For the text-containing cell, return its midpoint in (X, Y) coordinate format. 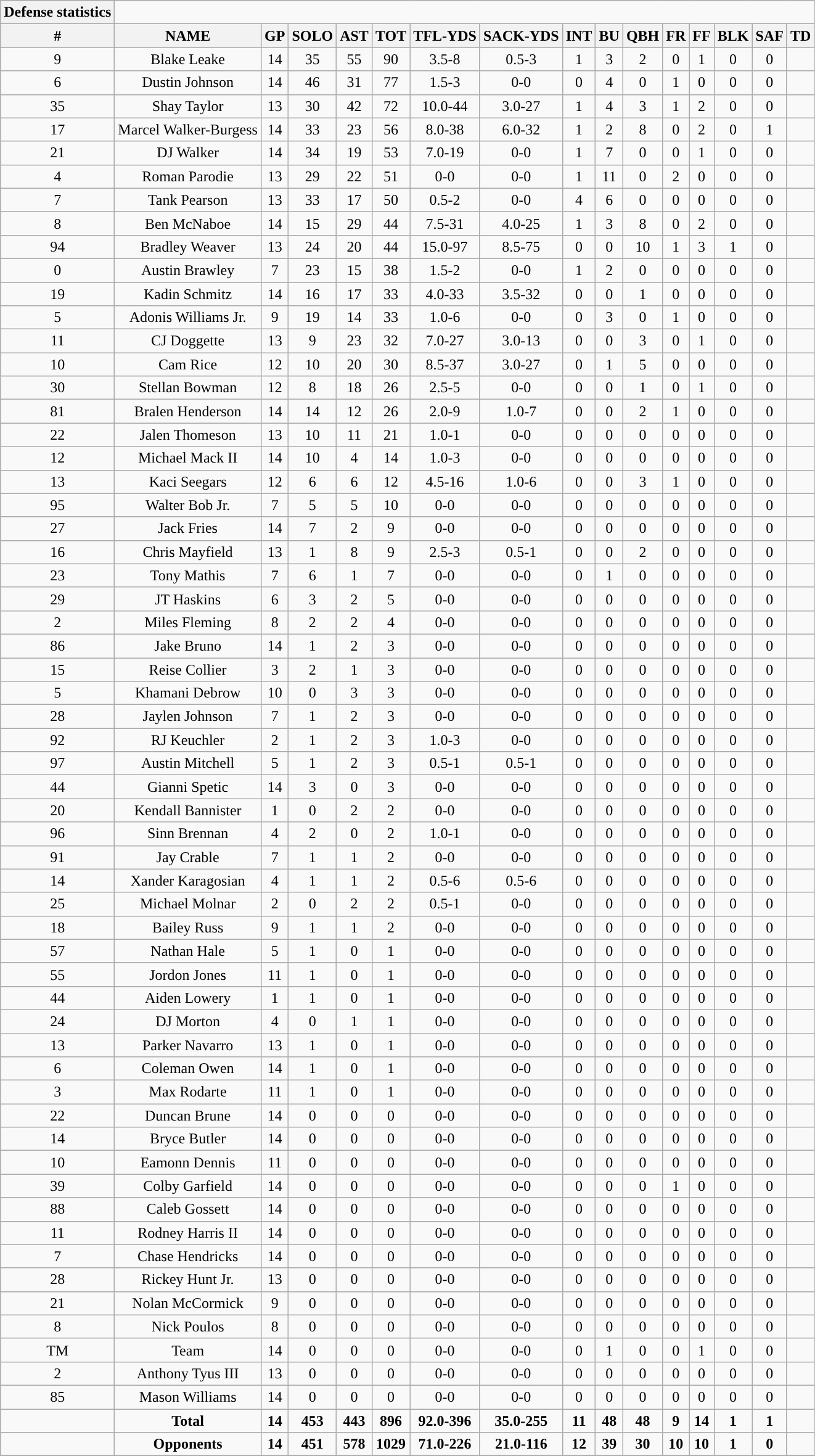
7.0-19 (445, 153)
Stellan Bowman (188, 388)
Nathan Hale (188, 951)
453 (313, 1420)
81 (58, 411)
# (58, 36)
56 (391, 130)
7.5-31 (445, 223)
578 (354, 1444)
Shay Taylor (188, 106)
0.5-2 (445, 200)
92 (58, 740)
2.5-3 (445, 552)
SOLO (313, 36)
6.0-32 (521, 130)
Bailey Russ (188, 927)
53 (391, 153)
35.0-255 (521, 1420)
CJ Doggette (188, 341)
92.0-396 (445, 1420)
Khamani Debrow (188, 693)
Opponents (188, 1444)
FR (676, 36)
Duncan Brune (188, 1116)
FF (702, 36)
50 (391, 200)
GP (274, 36)
TM (58, 1350)
Marcel Walker-Burgess (188, 130)
8.5-75 (521, 247)
27 (58, 529)
97 (58, 763)
SACK-YDS (521, 36)
Chris Mayfield (188, 552)
Miles Fleming (188, 622)
32 (391, 341)
Xander Karagosian (188, 881)
2.0-9 (445, 411)
Kaci Seegars (188, 482)
451 (313, 1444)
42 (354, 106)
Defense statistics (58, 12)
Colby Garfield (188, 1186)
31 (354, 83)
4.0-25 (521, 223)
Austin Brawley (188, 270)
Gianni Spetic (188, 787)
46 (313, 83)
TD (800, 36)
0.5-3 (521, 59)
4.0-33 (445, 294)
88 (58, 1209)
Bradley Weaver (188, 247)
TOT (391, 36)
Ben McNaboe (188, 223)
QBH (642, 36)
AST (354, 36)
71.0-226 (445, 1444)
Jay Crable (188, 857)
72 (391, 106)
Rickey Hunt Jr. (188, 1280)
Michael Mack II (188, 458)
2.5-5 (445, 388)
Michael Molnar (188, 904)
86 (58, 646)
90 (391, 59)
Cam Rice (188, 364)
21.0-116 (521, 1444)
10.0-44 (445, 106)
Tank Pearson (188, 200)
8.0-38 (445, 130)
Jake Bruno (188, 646)
Total (188, 1420)
3.5-32 (521, 294)
Kendall Bannister (188, 810)
Sinn Brennan (188, 834)
RJ Keuchler (188, 740)
15.0-97 (445, 247)
TFL-YDS (445, 36)
1.5-3 (445, 83)
Blake Leake (188, 59)
3.5-8 (445, 59)
Roman Parodie (188, 176)
57 (58, 951)
96 (58, 834)
51 (391, 176)
Dustin Johnson (188, 83)
Eamonn Dennis (188, 1162)
Aiden Lowery (188, 998)
Walter Bob Jr. (188, 505)
Nick Poulos (188, 1326)
91 (58, 857)
DJ Morton (188, 1021)
34 (313, 153)
94 (58, 247)
Jordon Jones (188, 974)
JT Haskins (188, 599)
SAF (769, 36)
Caleb Gossett (188, 1209)
Anthony Tyus III (188, 1373)
Kadin Schmitz (188, 294)
7.0-27 (445, 341)
Chase Hendricks (188, 1256)
Austin Mitchell (188, 763)
BU (609, 36)
Bralen Henderson (188, 411)
Mason Williams (188, 1397)
Reise Collier (188, 669)
1.0-7 (521, 411)
DJ Walker (188, 153)
Parker Navarro (188, 1045)
3.0-13 (521, 341)
85 (58, 1397)
Adonis Williams Jr. (188, 318)
Max Rodarte (188, 1092)
Team (188, 1350)
443 (354, 1420)
Rodney Harris II (188, 1233)
Nolan McCormick (188, 1303)
Jaylen Johnson (188, 717)
Bryce Butler (188, 1139)
1029 (391, 1444)
25 (58, 904)
95 (58, 505)
Jack Fries (188, 529)
8.5-37 (445, 364)
Jalen Thomeson (188, 435)
4.5-16 (445, 482)
Tony Mathis (188, 575)
896 (391, 1420)
Coleman Owen (188, 1069)
BLK (733, 36)
38 (391, 270)
1.5-2 (445, 270)
INT (579, 36)
77 (391, 83)
NAME (188, 36)
